From the cell containing the given text, extract its center point as [x, y] coordinate. 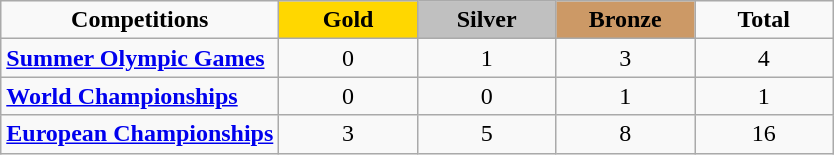
Gold [348, 20]
Total [764, 20]
5 [486, 134]
4 [764, 58]
16 [764, 134]
8 [626, 134]
Summer Olympic Games [140, 58]
European Championships [140, 134]
Silver [486, 20]
Competitions [140, 20]
Bronze [626, 20]
World Championships [140, 96]
